Output the [X, Y] coordinate of the center of the cell containing the given text.  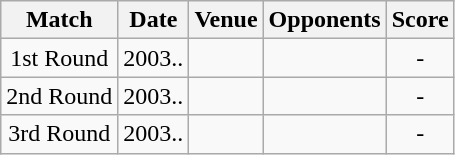
Opponents [324, 20]
2nd Round [60, 96]
3rd Round [60, 134]
Match [60, 20]
Date [154, 20]
Score [420, 20]
1st Round [60, 58]
Venue [226, 20]
